Find where the given text appears and provide that cell's center as (X, Y) coordinate. 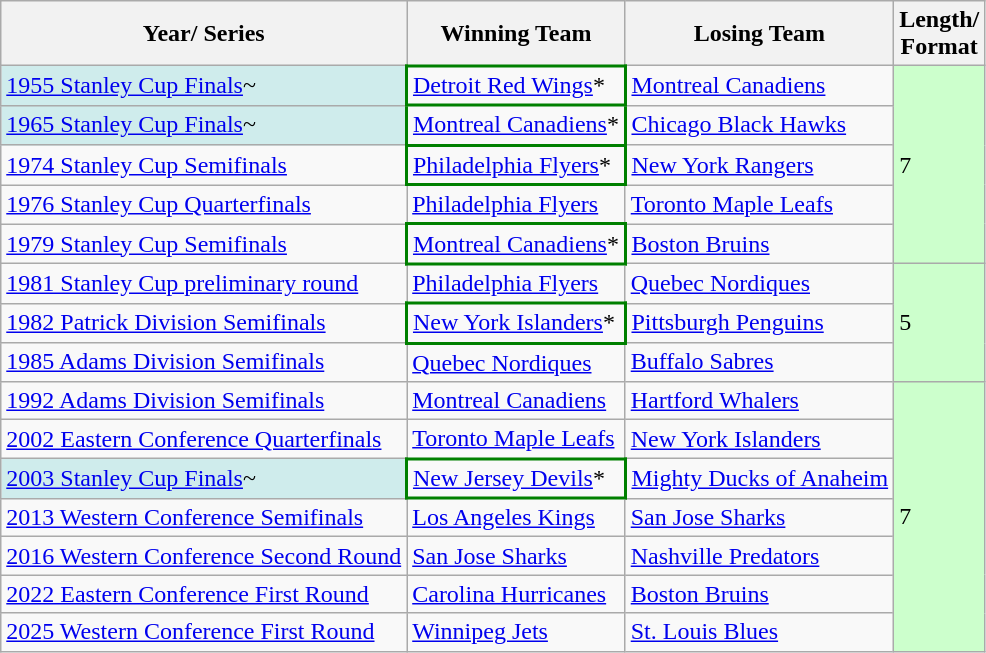
Winnipeg Jets (516, 632)
Year/ Series (204, 34)
Winning Team (516, 34)
New York Rangers (759, 165)
Buffalo Sabres (759, 362)
1955 Stanley Cup Finals~ (204, 86)
1992 Adams Division Semifinals (204, 401)
2013 Western Conference Semifinals (204, 518)
Pittsburgh Penguins (759, 323)
Los Angeles Kings (516, 518)
Nashville Predators (759, 556)
Hartford Whalers (759, 401)
1974 Stanley Cup Semifinals (204, 165)
Carolina Hurricanes (516, 594)
2022 Eastern Conference First Round (204, 594)
Chicago Black Hawks (759, 125)
1976 Stanley Cup Quarterfinals (204, 204)
5 (940, 323)
1982 Patrick Division Semifinals (204, 323)
Mighty Ducks of Anaheim (759, 478)
New York Islanders* (516, 323)
Losing Team (759, 34)
2025 Western Conference First Round (204, 632)
1985 Adams Division Semifinals (204, 362)
New York Islanders (759, 440)
1981 Stanley Cup preliminary round (204, 284)
1965 Stanley Cup Finals~ (204, 125)
2002 Eastern Conference Quarterfinals (204, 440)
1979 Stanley Cup Semifinals (204, 244)
Philadelphia Flyers* (516, 165)
St. Louis Blues (759, 632)
New Jersey Devils* (516, 478)
Detroit Red Wings* (516, 86)
2003 Stanley Cup Finals~ (204, 478)
2016 Western Conference Second Round (204, 556)
Length/Format (940, 34)
